Capture the cell that displays the provided text and extract its (x, y) central coordinate. 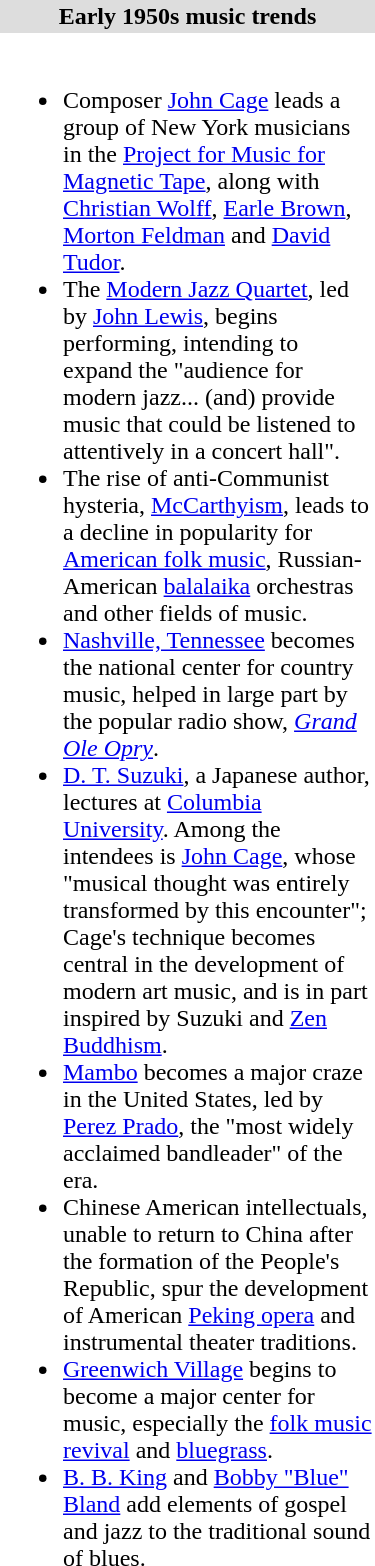
Early 1950s music trends (188, 16)
